From the cell containing the given text, extract its center point as (x, y) coordinate. 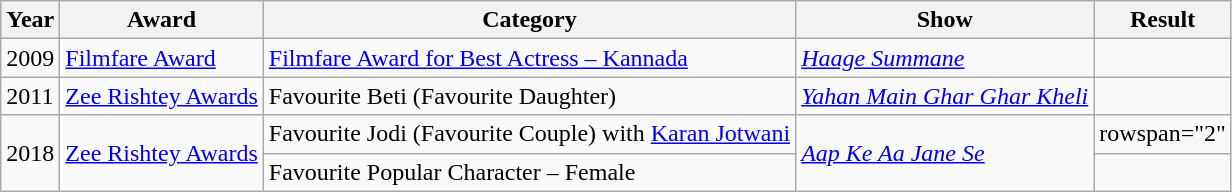
Filmfare Award (162, 58)
Award (162, 20)
2011 (30, 96)
Favourite Popular Character – Female (529, 172)
Show (945, 20)
Yahan Main Ghar Ghar Kheli (945, 96)
Haage Summane (945, 58)
Favourite Beti (Favourite Daughter) (529, 96)
Aap Ke Aa Jane Se (945, 153)
Filmfare Award for Best Actress – Kannada (529, 58)
Favourite Jodi (Favourite Couple) with Karan Jotwani (529, 134)
Year (30, 20)
2009 (30, 58)
Result (1163, 20)
Category (529, 20)
rowspan="2" (1163, 134)
2018 (30, 153)
